Locate the cell with the specified text and output its (x, y) center coordinate. 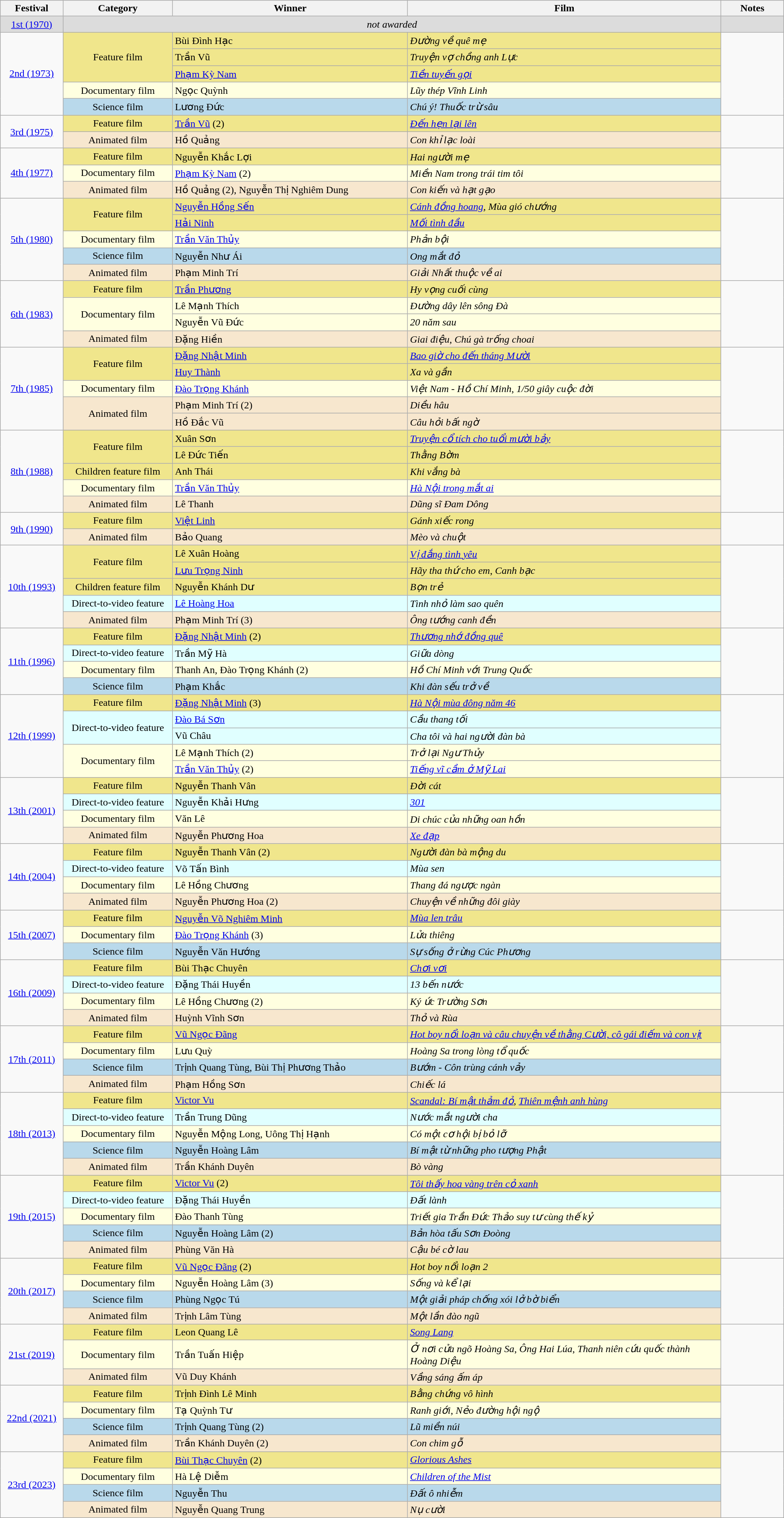
Tình nhỏ làm sao quên (564, 603)
Hà Nội mùa đông năm 46 (564, 703)
Chơi vơi (564, 968)
Nguyễn Như Ái (290, 256)
Truyện cổ tích cho tuổi mười bảy (564, 438)
Đào Thanh Tùng (290, 1216)
Nguyễn Hoàng Lâm (290, 1150)
Con khỉ lạc loài (564, 140)
Phạm Minh Trí (3) (290, 620)
Ông tướng canh đền (564, 620)
Nguyễn Thanh Vân (290, 786)
Chú ý! Thuốc trừ sâu (564, 107)
Nguyễn Võ Nghiêm Minh (290, 918)
Giải Nhất thuộc về ai (564, 273)
Lê Hồng Chương (2) (290, 1001)
Diều hâu (564, 405)
Ký ức Trường Sơn (564, 1001)
Nụ cười (564, 1510)
Bí mật từ những pho tượng Phật (564, 1150)
Trần Văn Thủy (2) (290, 769)
Việt Nam - Hồ Chí Minh, 1/50 giây cuộc đời (564, 389)
Ở nơi cửa ngõ Hoàng Sa, Ông Hai Lúa, Thanh niên cứu quốc thành Hoàng Diệu (564, 1354)
Phản bội (564, 240)
10th (1993) (32, 587)
Cha tôi và hai người đàn bà (564, 736)
11th (1996) (32, 661)
Chiếc lá (564, 1084)
Nguyễn Hoàng Lâm (2) (290, 1233)
Sống và kể lại (564, 1283)
Victor Vu (2) (290, 1183)
Lê Hồng Chương (290, 885)
Đường về quê mẹ (564, 41)
Lê Hoàng Hoa (290, 603)
Phạm Hồng Sơn (290, 1084)
Lê Mạnh Thích (2) (290, 753)
Vị đắng tình yêu (564, 554)
Trịnh Quang Tùng, Bùi Thị Phương Thảo (290, 1067)
Phạm Kỳ Nam (290, 74)
Lưu Quỳ (290, 1051)
Mùa sen (564, 869)
Bò vàng (564, 1167)
Đất ô nhiễm (564, 1493)
Nguyễn Quang Trung (290, 1510)
Câu hỏi bất ngờ (564, 422)
Victor Vu (290, 1100)
Khi vắng bà (564, 472)
13th (2001) (32, 811)
21st (2019) (32, 1355)
Nguyễn Phương Hoa (290, 835)
Phạm Minh Trí (2) (290, 405)
Đến hẹn lại lên (564, 124)
Chuyện về những đôi giày (564, 902)
Hồ Đắc Vũ (290, 422)
22nd (2021) (32, 1418)
Xe đạp (564, 835)
Trần Vũ (2) (290, 124)
Cầu thang tối (564, 719)
Trần Tuấn Hiệp (290, 1354)
Một lần đào ngũ (564, 1316)
Anh Thái (290, 472)
Glorious Ashes (564, 1460)
Film (564, 8)
Thỏ và Rùa (564, 1018)
Dũng sĩ Đam Dông (564, 504)
13 bến nước (564, 984)
Tạ Quỳnh Tư (290, 1410)
Ong mắt đỏ (564, 256)
Trần Phương (290, 289)
Tiền tuyến gọi (564, 74)
Đào Trọng Khánh (290, 389)
Bùi Thạc Chuyên (2) (290, 1460)
1st (1970) (32, 24)
Trần Trung Dũng (290, 1117)
Việt Linh (290, 521)
Lương Đức (290, 107)
Nguyễn Văn Hướng (290, 951)
Miền Nam trong trái tim tôi (564, 173)
Hot boy nổi loạn 2 (564, 1266)
Vầng sáng ấm áp (564, 1377)
Lửa thiêng (564, 935)
Ngọc Quỳnh (290, 90)
Trịnh Đình Lê Minh (290, 1394)
Lê Mạnh Thích (290, 306)
5th (1980) (32, 239)
Trần Vũ (290, 57)
18th (2013) (32, 1133)
20 năm sau (564, 322)
Thằng Bờm (564, 455)
Nguyễn Thu (290, 1493)
Song Lang (564, 1332)
7th (1985) (32, 389)
Lũy thép Vĩnh Linh (564, 90)
15th (2007) (32, 935)
Nguyễn Hồng Sến (290, 206)
Con chim gỗ (564, 1443)
Mối tình đầu (564, 223)
Hồ Chí Minh với Trung Quốc (564, 670)
Huy Thành (290, 372)
Nguyễn Thanh Vân (2) (290, 852)
Lưu Trọng Ninh (290, 570)
Thương nhớ đồng quê (564, 637)
Giữa dòng (564, 653)
Văn Lê (290, 819)
Vũ Duy Khánh (290, 1377)
Trần Mỹ Hà (290, 653)
Đường dây lên sông Đà (564, 306)
Trần Khánh Duyên (2) (290, 1443)
Bằng chứng vô hình (564, 1394)
Category (118, 8)
Có một cơ hội bị bỏ lỡ (564, 1133)
17th (2011) (32, 1059)
Phạm Kỳ Nam (2) (290, 173)
Xa và gần (564, 372)
Lê Thanh (290, 504)
Hải Ninh (290, 223)
Người đàn bà mộng du (564, 852)
Hoàng Sa trong lòng tổ quốc (564, 1051)
Hãy tha thứ cho em, Canh bạc (564, 570)
Trịnh Quang Tùng (2) (290, 1427)
Đời cát (564, 786)
Hà Lệ Diễm (290, 1477)
Nguyễn Phương Hoa (2) (290, 902)
Hai người mẹ (564, 157)
2nd (1973) (32, 74)
Nguyễn Mộng Long, Uông Thị Hạnh (290, 1133)
Phạm Khắc (290, 686)
not awarded (392, 24)
12th (1999) (32, 736)
Lê Xuân Hoàng (290, 554)
Trở lại Ngư Thủy (564, 753)
Khi đàn sếu trở về (564, 686)
Bao giờ cho đến tháng Mười (564, 356)
4th (1977) (32, 173)
Huỳnh Vĩnh Sơn (290, 1018)
16th (2009) (32, 993)
Tiếng vĩ cầm ở Mỹ Lai (564, 769)
Bướm - Côn trùng cánh vảy (564, 1067)
Cánh đồng hoang, Mùa gió chướng (564, 206)
Trịnh Lâm Tùng (290, 1316)
Võ Tấn Bình (290, 869)
Nguyễn Khánh Dư (290, 587)
Đặng Nhật Minh (3) (290, 703)
Children of the Mist (564, 1477)
Một giải pháp chống xói lở bờ biển (564, 1299)
Lũ miền núi (564, 1427)
Phùng Văn Hà (290, 1250)
Vũ Ngọc Đãng (2) (290, 1266)
Hồ Quảng (2), Nguyễn Thị Nghiêm Dung (290, 190)
Đặng Hiền (290, 339)
Bản hòa tấu Sơn Đoòng (564, 1233)
Nước mắt người cha (564, 1117)
Ranh giới, Nẻo đường hội ngộ (564, 1410)
Giai điệu, Chú gà trống choai (564, 339)
Thang đá ngược ngàn (564, 885)
Gánh xiếc rong (564, 521)
14th (2004) (32, 877)
Festival (32, 8)
Hà Nội trong mắt ai (564, 488)
Nguyễn Khải Hưng (290, 802)
Đào Trọng Khánh (3) (290, 935)
Nguyễn Hoàng Lâm (3) (290, 1283)
Đất lành (564, 1200)
Truyện vợ chồng anh Lực (564, 57)
Cậu bé cờ lau (564, 1250)
19th (2015) (32, 1216)
Con kiến và hạt gạo (564, 190)
Hot boy nổi loạn và câu chuyện về thằng Cười, cô gái điếm và con vịt (564, 1034)
23rd (2023) (32, 1484)
Nguyễn Khắc Lợi (290, 157)
Winner (290, 8)
6th (1983) (32, 314)
Bùi Đình Hạc (290, 41)
Bùi Thạc Chuyên (290, 968)
Di chúc của những oan hồn (564, 819)
Trần Khánh Duyên (290, 1167)
Đặng Nhật Minh (2) (290, 637)
Leon Quang Lê (290, 1332)
Hy vọng cuối cùng (564, 289)
Bọn trẻ (564, 587)
Đào Bá Sơn (290, 719)
Tôi thấy hoa vàng trên cỏ xanh (564, 1183)
Thanh An, Đào Trọng Khánh (2) (290, 670)
3rd (1975) (32, 132)
20th (2017) (32, 1291)
Phùng Ngọc Tú (290, 1299)
Mèo và chuột (564, 537)
Phạm Minh Trí (290, 273)
Vũ Ngọc Đãng (290, 1034)
301 (564, 802)
Lê Đức Tiến (290, 455)
8th (1988) (32, 471)
9th (1990) (32, 529)
Sự sống ở rừng Cúc Phương (564, 951)
Notes (753, 8)
Đặng Nhật Minh (290, 356)
Triết gia Trần Đức Thảo suy tư cùng thế kỷ (564, 1216)
Hồ Quảng (290, 140)
Nguyễn Vũ Đức (290, 322)
Scandal: Bí mật thảm đỏ, Thiên mệnh anh hùng (564, 1100)
Mùa len trâu (564, 918)
Vũ Châu (290, 736)
Bảo Quang (290, 537)
Xuân Sơn (290, 438)
